From the cell containing the given text, extract its center point as (x, y) coordinate. 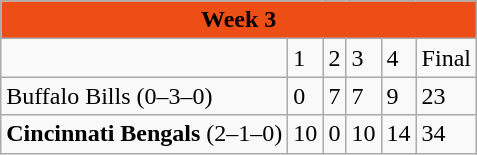
23 (446, 96)
1 (306, 58)
34 (446, 134)
Cincinnati Bengals (2–1–0) (144, 134)
2 (334, 58)
3 (364, 58)
9 (398, 96)
Buffalo Bills (0–3–0) (144, 96)
Week 3 (239, 20)
4 (398, 58)
Final (446, 58)
14 (398, 134)
